For the text-containing cell, return its midpoint in [x, y] coordinate format. 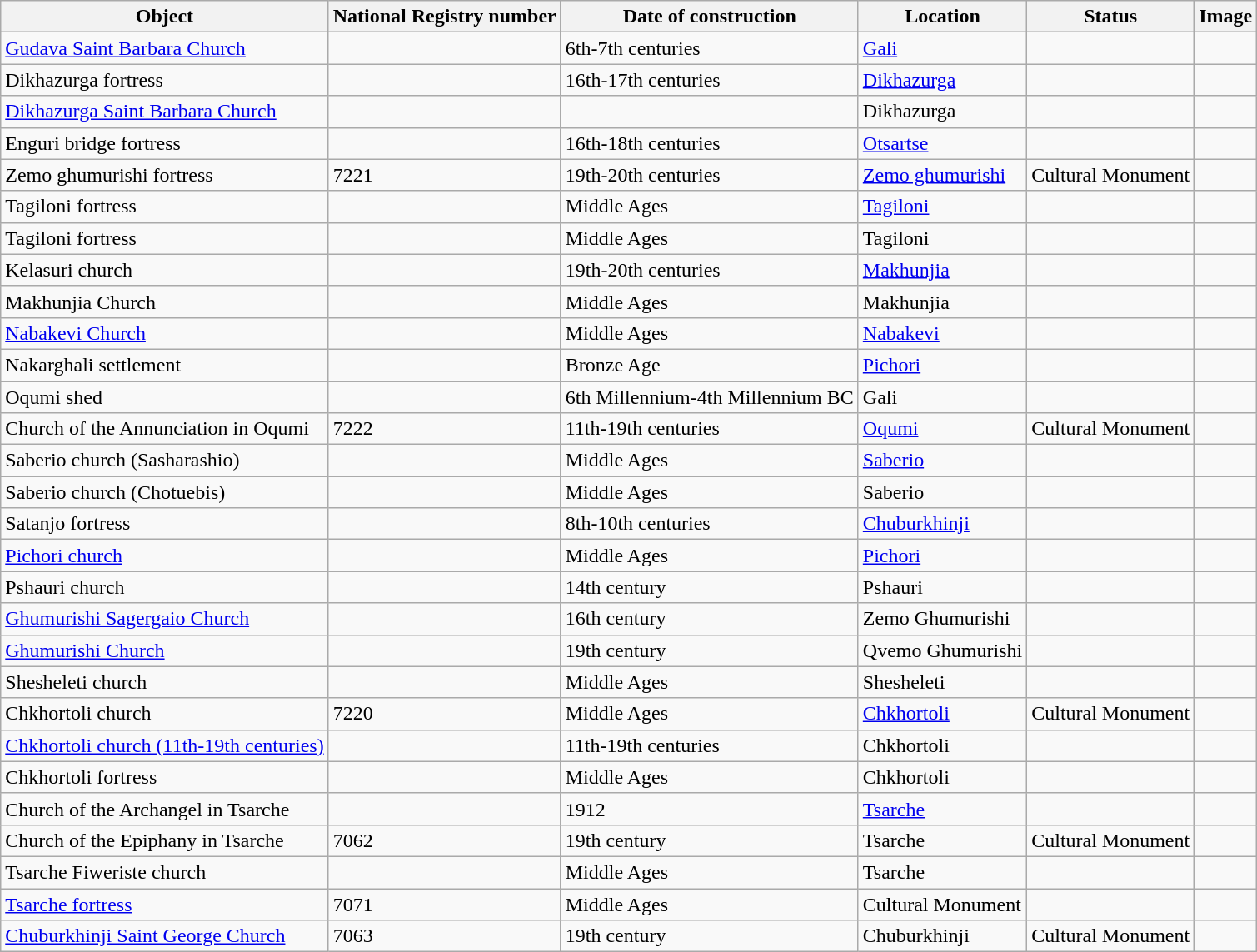
Dikhazurga fortress [165, 80]
National Registry number [445, 17]
Image [1226, 17]
Church of the Annunciation in Oqumi [165, 429]
Nakarghali settlement [165, 365]
Oqumi shed [165, 397]
Church of the Archangel in Tsarche [165, 809]
Pichori church [165, 556]
Tsarche Fiweriste church [165, 872]
Zemo Ghumurishi [942, 619]
6th-7th centuries [710, 48]
Saberio church (Sasharashio) [165, 461]
Chkhortoli church [165, 714]
8th-10th centuries [710, 524]
Zemo ghumurishi [942, 175]
Shesheleti church [165, 682]
1912 [710, 809]
7062 [445, 840]
Chkhortoli fortress [165, 777]
Chuburkhinji Saint George Church [165, 936]
Gudava Saint Barbara Church [165, 48]
Pshauri church [165, 587]
Dikhazurga Saint Barbara Church [165, 112]
Qvemo Ghumurishi [942, 650]
Nabakevi Church [165, 333]
7071 [445, 904]
Makhunjia Church [165, 302]
Zemo ghumurishi fortress [165, 175]
Church of the Epiphany in Tsarche [165, 840]
Satanjo fortress [165, 524]
7221 [445, 175]
16th-18th centuries [710, 143]
Shesheleti [942, 682]
Nabakevi [942, 333]
7222 [445, 429]
Chkhortoli church (11th-19th centuries) [165, 745]
Enguri bridge fortress [165, 143]
Location [942, 17]
Oqumi [942, 429]
16th-17th centuries [710, 80]
Otsartse [942, 143]
Tsarche fortress [165, 904]
7063 [445, 936]
Object [165, 17]
Date of construction [710, 17]
Pshauri [942, 587]
6th Millennium-4th Millennium BC [710, 397]
Status [1111, 17]
Saberio church (Chotuebis) [165, 492]
16th century [710, 619]
Ghumurishi Sagergaio Church [165, 619]
7220 [445, 714]
14th century [710, 587]
Ghumurishi Church [165, 650]
Kelasuri church [165, 270]
Bronze Age [710, 365]
